Detect which cell encompasses the target text, then output its [X, Y] center coordinate. 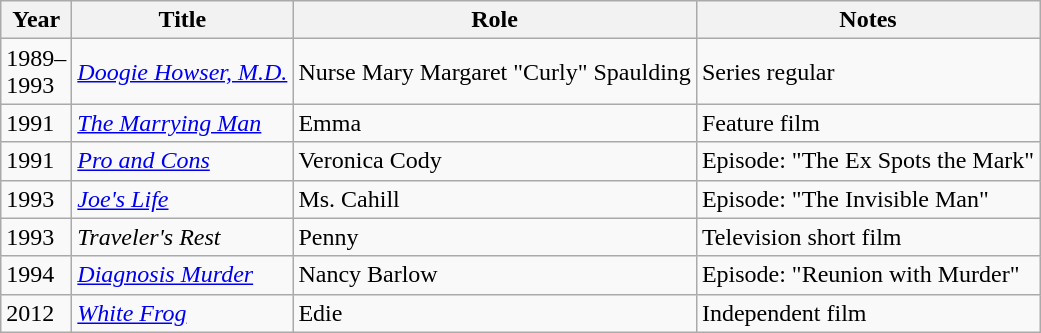
Doogie Howser, M.D. [182, 72]
Emma [494, 123]
Pro and Cons [182, 161]
Independent film [868, 313]
Title [182, 20]
Edie [494, 313]
Joe's Life [182, 199]
White Frog [182, 313]
1994 [36, 275]
Series regular [868, 72]
Traveler's Rest [182, 237]
Episode: "The Invisible Man" [868, 199]
Penny [494, 237]
Veronica Cody [494, 161]
Episode: "The Ex Spots the Mark" [868, 161]
Television short film [868, 237]
Diagnosis Murder [182, 275]
The Marrying Man [182, 123]
Role [494, 20]
Episode: "Reunion with Murder" [868, 275]
2012 [36, 313]
Ms. Cahill [494, 199]
Year [36, 20]
Nancy Barlow [494, 275]
Feature film [868, 123]
Nurse Mary Margaret "Curly" Spaulding [494, 72]
1989–1993 [36, 72]
Notes [868, 20]
